From the cell containing the given text, extract its center point as (X, Y) coordinate. 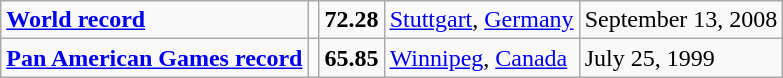
Pan American Games record (154, 58)
65.85 (352, 58)
Stuttgart, Germany (482, 20)
World record (154, 20)
72.28 (352, 20)
September 13, 2008 (681, 20)
July 25, 1999 (681, 58)
Winnipeg, Canada (482, 58)
